Locate the cell with the specified text and output its [X, Y] center coordinate. 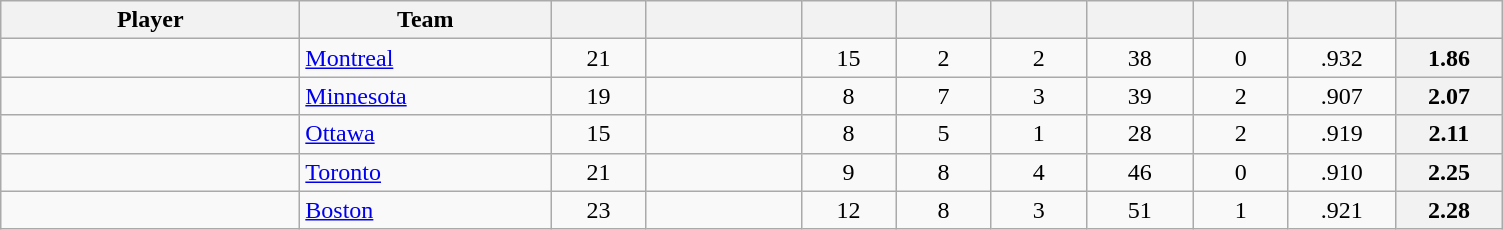
2.28 [1448, 210]
4 [1038, 172]
46 [1140, 172]
39 [1140, 96]
12 [848, 210]
.907 [1342, 96]
Boston [426, 210]
9 [848, 172]
.921 [1342, 210]
28 [1140, 134]
7 [944, 96]
19 [598, 96]
38 [1140, 58]
Player [150, 20]
.932 [1342, 58]
5 [944, 134]
1.86 [1448, 58]
2.07 [1448, 96]
Minnesota [426, 96]
.919 [1342, 134]
2.25 [1448, 172]
23 [598, 210]
2.11 [1448, 134]
51 [1140, 210]
Team [426, 20]
.910 [1342, 172]
Ottawa [426, 134]
Toronto [426, 172]
Montreal [426, 58]
